Identify which cell holds the provided text, then report its [x, y] central coordinate. 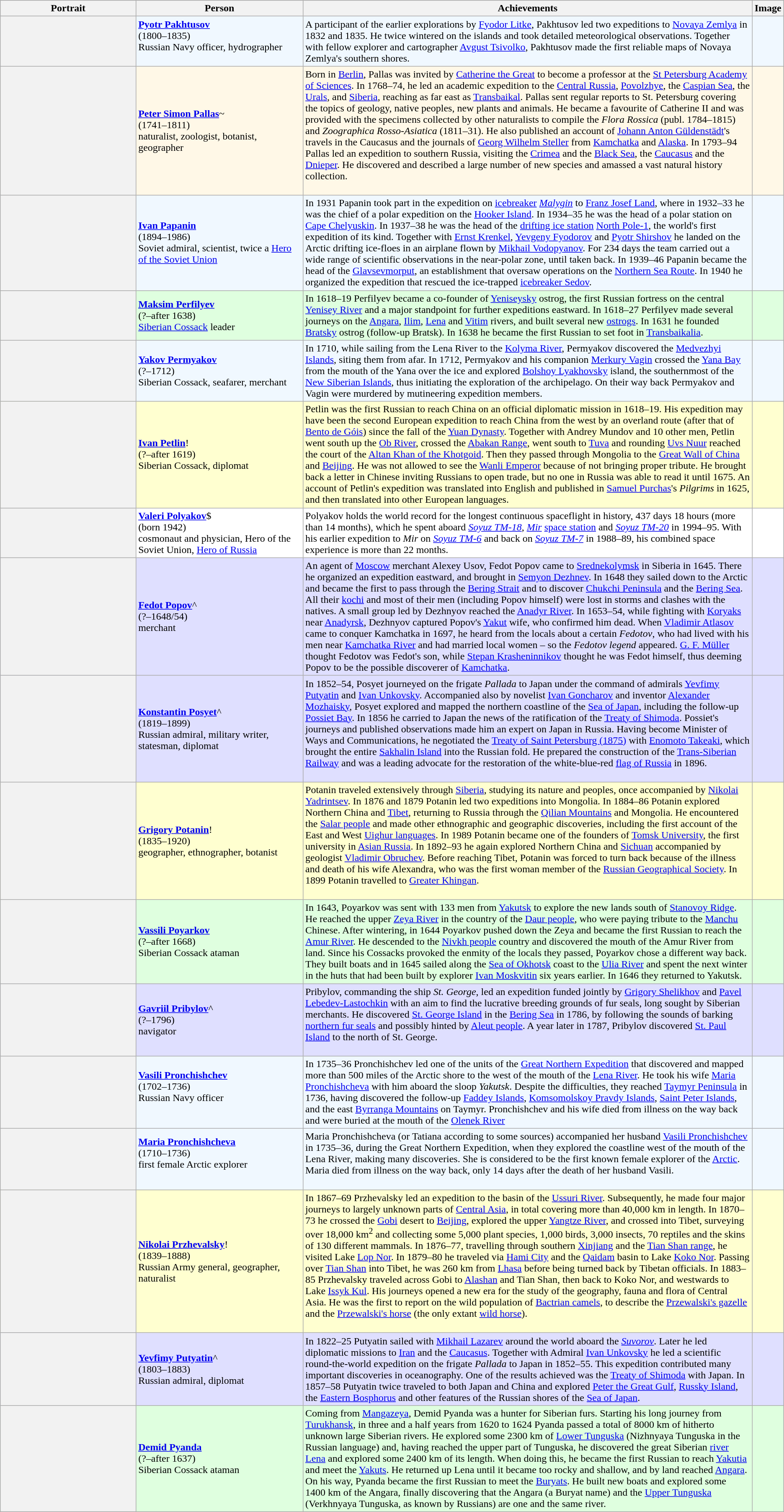
Yevfimy Putyatin^(1803–1883)Russian admiral, diplomat [219, 1369]
Ivan Papanin (1894–1986)Soviet admiral, scientist, twice a Hero of the Soviet Union [219, 243]
Nikolai Przhevalsky! (1839–1888)Russian Army general, geographer, naturalist [219, 1261]
Vassili Poyarkov (?–after 1668) Siberian Cossack ataman [219, 941]
Konstantin Posyet^(1819–1899)Russian admiral, military writer, statesman, diplomat [219, 729]
Person [219, 8]
Achievements [528, 8]
Vasili Pronchishchev(1702–1736)Russian Navy officer [219, 1093]
Maksim Perfilyev(?–after 1638)Siberian Cossack leader [219, 315]
Yakov Permyakov (?–1712)Siberian Cossack, seafarer, merchant [219, 371]
Demid Pyanda(?–after 1637)Siberian Cossack ataman [219, 1458]
Image [768, 8]
Maria Pronchishcheva(1710–1736)first female Arctic explorer [219, 1159]
Ivan Petlin! (?–after 1619)Siberian Cossack, diplomat [219, 455]
Peter Simon Pallas~(1741–1811)naturalist, zoologist, botanist, geographer [219, 131]
Gavriil Pribylov^(?–1796)navigator [219, 1020]
Pyotr Pakhtusov(1800–1835)Russian Navy officer, hydrographer [219, 41]
Valeri Polyakov$(born 1942)cosmonaut and physician, Hero of the Soviet Union, Hero of Russia [219, 533]
Fedot Popov^(?–1648/54)merchant [219, 617]
Grigory Potanin!(1835–1920)geographer, ethnographer, botanist [219, 840]
Portrait [68, 8]
